Determine the [X, Y] coordinate at the center of the cell enclosing the given text.  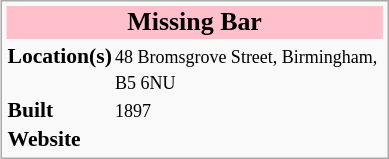
1897 [248, 110]
48 Bromsgrove Street, Birmingham, B5 6NU [248, 69]
Built [60, 110]
Location(s) [60, 69]
Missing Bar [194, 22]
Website [60, 138]
